Search for the cell housing the specified text and yield its [X, Y] center coordinate. 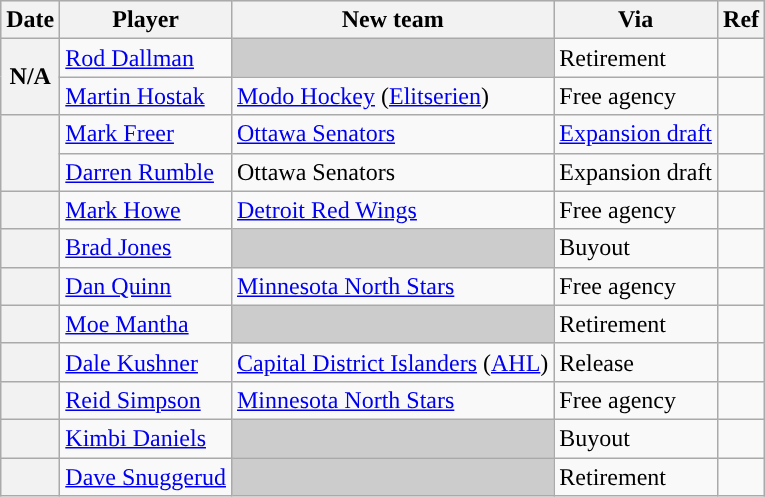
Moe Mantha [146, 324]
Date [30, 20]
Modo Hockey (Elitserien) [392, 96]
Dan Quinn [146, 286]
Mark Freer [146, 134]
Reid Simpson [146, 400]
Release [636, 362]
Detroit Red Wings [392, 210]
Kimbi Daniels [146, 438]
Capital District Islanders (AHL) [392, 362]
Rod Dallman [146, 58]
Ref [742, 20]
Mark Howe [146, 210]
N/A [30, 77]
New team [392, 20]
Dale Kushner [146, 362]
Player [146, 20]
Brad Jones [146, 248]
Dave Snuggerud [146, 477]
Martin Hostak [146, 96]
Darren Rumble [146, 172]
Via [636, 20]
